Find where the given text appears and provide that cell's center as [X, Y] coordinate. 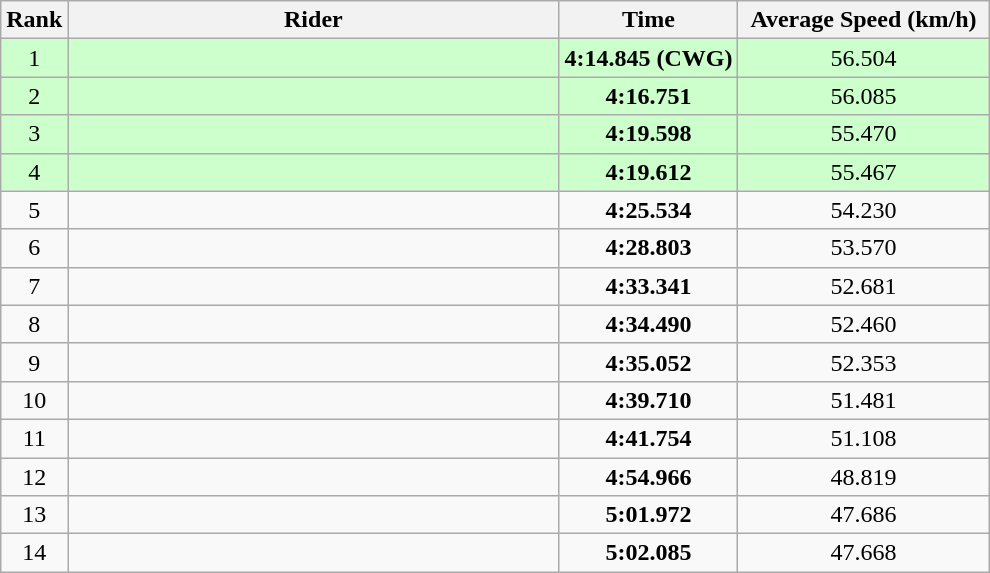
4:41.754 [648, 438]
5:01.972 [648, 515]
52.460 [864, 324]
4:39.710 [648, 400]
5 [34, 210]
4:28.803 [648, 248]
4 [34, 172]
4:54.966 [648, 477]
4:19.612 [648, 172]
10 [34, 400]
6 [34, 248]
51.481 [864, 400]
55.470 [864, 134]
55.467 [864, 172]
4:34.490 [648, 324]
Rider [314, 20]
4:19.598 [648, 134]
47.668 [864, 553]
13 [34, 515]
4:14.845 (CWG) [648, 58]
2 [34, 96]
Rank [34, 20]
7 [34, 286]
3 [34, 134]
53.570 [864, 248]
56.504 [864, 58]
56.085 [864, 96]
47.686 [864, 515]
52.681 [864, 286]
52.353 [864, 362]
5:02.085 [648, 553]
54.230 [864, 210]
4:33.341 [648, 286]
9 [34, 362]
12 [34, 477]
1 [34, 58]
8 [34, 324]
Time [648, 20]
48.819 [864, 477]
11 [34, 438]
51.108 [864, 438]
4:25.534 [648, 210]
14 [34, 553]
4:16.751 [648, 96]
4:35.052 [648, 362]
Average Speed (km/h) [864, 20]
